Return [x, y] of the center of cell containing provided text 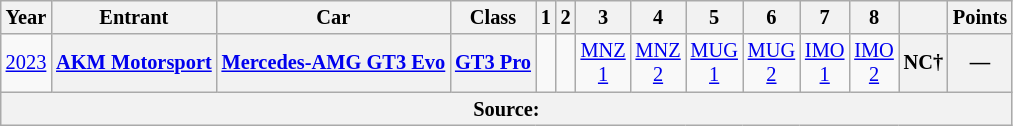
GT3 Pro [493, 63]
6 [772, 17]
2 [566, 17]
IMO1 [824, 63]
Points [980, 17]
Year [26, 17]
3 [604, 17]
Class [493, 17]
Car [334, 17]
Mercedes-AMG GT3 Evo [334, 63]
8 [874, 17]
7 [824, 17]
MUG2 [772, 63]
MNZ2 [658, 63]
AKM Motorsport [134, 63]
IMO2 [874, 63]
4 [658, 17]
Source: [506, 109]
MUG1 [714, 63]
MNZ1 [604, 63]
1 [546, 17]
Entrant [134, 17]
2023 [26, 63]
NC† [924, 63]
5 [714, 17]
— [980, 63]
